For the text-containing cell, return its midpoint in (X, Y) coordinate format. 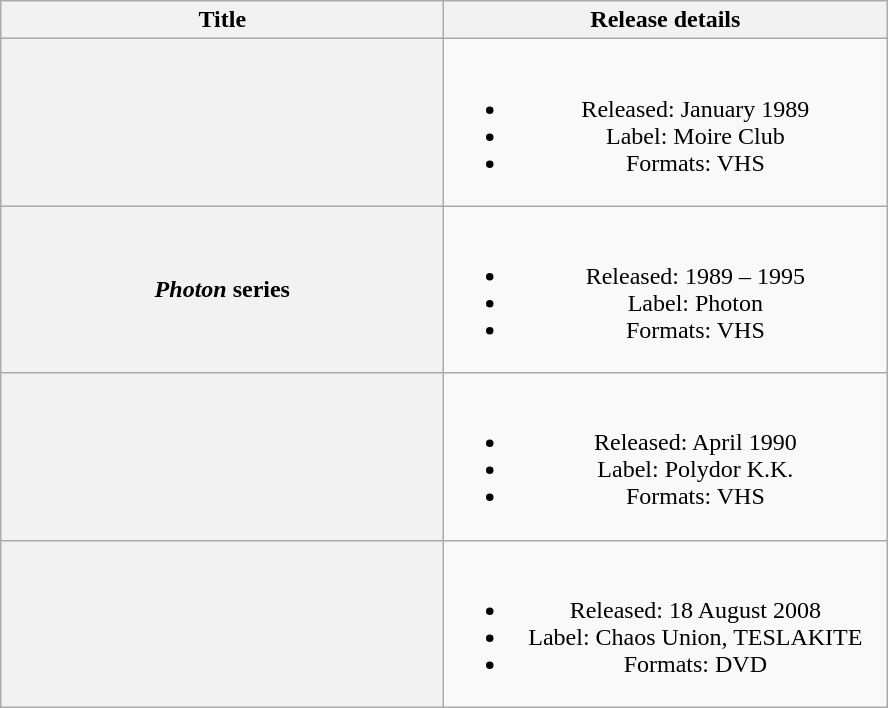
Released: January 1989Label: Moire ClubFormats: VHS (666, 122)
Title (222, 20)
Released: April 1990Label: Polydor K.K.Formats: VHS (666, 456)
Released: 18 August 2008Label: Chaos Union, TESLAKITEFormats: DVD (666, 624)
Release details (666, 20)
Photon series (222, 290)
Released: 1989 – 1995Label: PhotonFormats: VHS (666, 290)
